Extract the [X, Y] coordinate from the center of the cell holding the provided text.  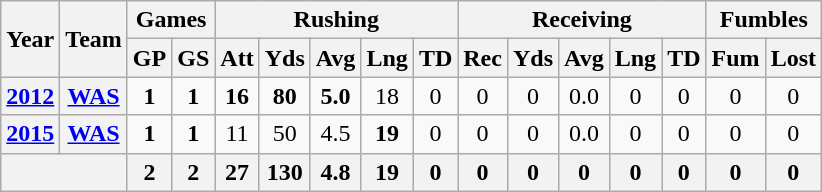
27 [237, 172]
2015 [30, 134]
Year [30, 39]
Games [170, 20]
Team [94, 39]
Rec [483, 58]
80 [284, 96]
Receiving [582, 20]
Fum [736, 58]
5.0 [336, 96]
50 [284, 134]
Att [237, 58]
GS [194, 58]
Lost [793, 58]
130 [284, 172]
Rushing [336, 20]
11 [237, 134]
Fumbles [764, 20]
16 [237, 96]
2012 [30, 96]
4.5 [336, 134]
4.8 [336, 172]
GP [149, 58]
18 [387, 96]
